Output the [x, y] coordinate of the center of the cell containing the given text.  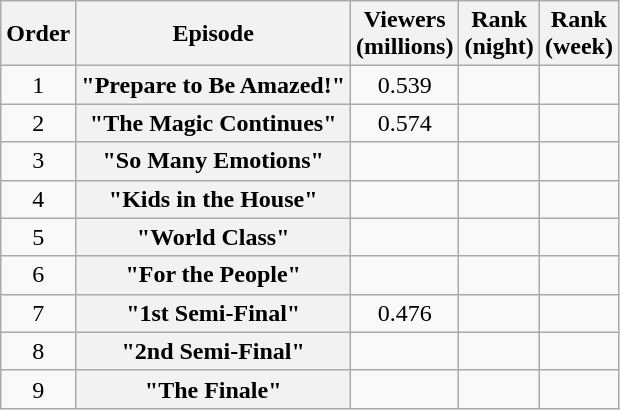
Rank(night) [499, 34]
4 [38, 199]
0.574 [405, 123]
8 [38, 351]
3 [38, 161]
1 [38, 85]
"2nd Semi-Final" [214, 351]
Viewers(millions) [405, 34]
2 [38, 123]
"1st Semi-Final" [214, 313]
"The Magic Continues" [214, 123]
7 [38, 313]
"So Many Emotions" [214, 161]
"For the People" [214, 275]
5 [38, 237]
9 [38, 389]
"The Finale" [214, 389]
0.476 [405, 313]
Episode [214, 34]
0.539 [405, 85]
"Kids in the House" [214, 199]
6 [38, 275]
"World Class" [214, 237]
Order [38, 34]
"Prepare to Be Amazed!" [214, 85]
Rank(week) [578, 34]
